Scan for the cell matching the given text and deliver its (x, y) coordinate at center. 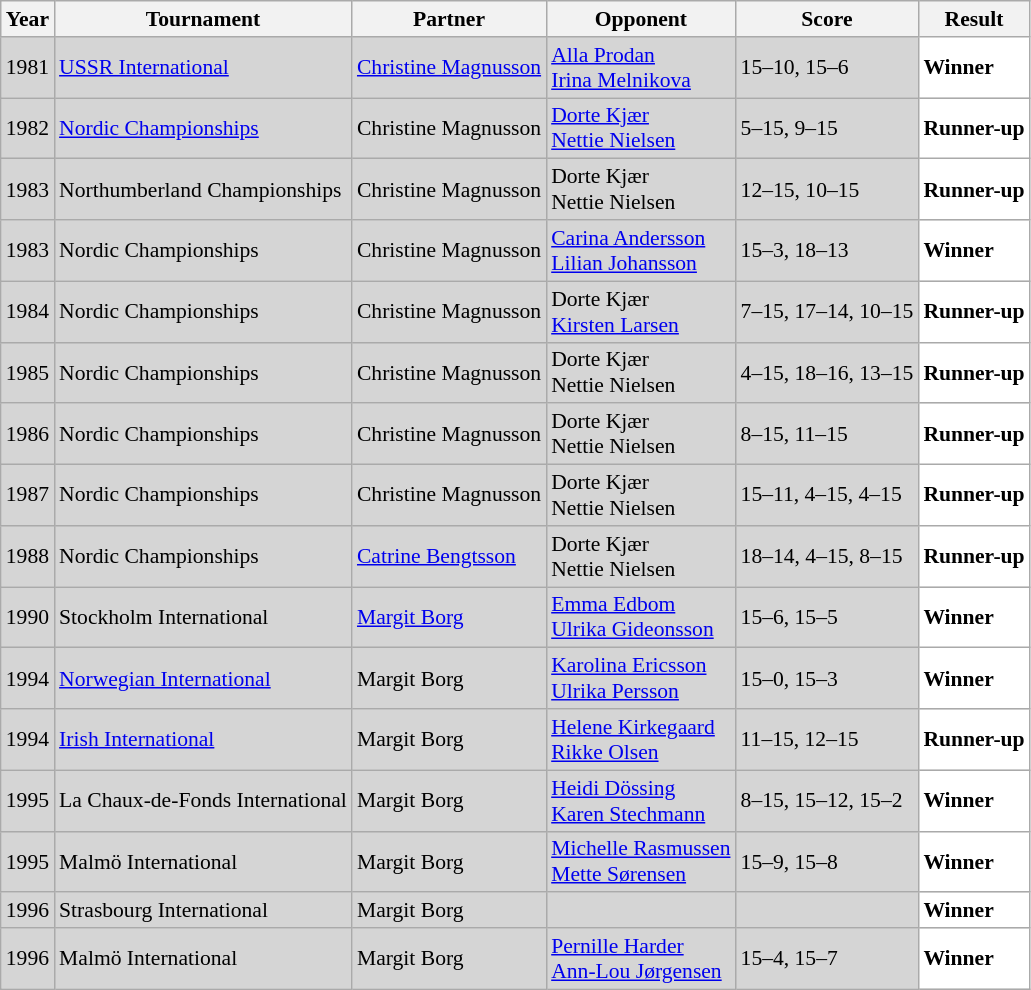
Tournament (203, 19)
7–15, 17–14, 10–15 (828, 312)
Pernille Harder Ann-Lou Jørgensen (640, 958)
Emma Edbom Ulrika Gideonsson (640, 618)
Helene Kirkegaard Rikke Olsen (640, 740)
15–11, 4–15, 4–15 (828, 496)
Michelle Rasmussen Mette Sørensen (640, 862)
Stockholm International (203, 618)
Score (828, 19)
1990 (28, 618)
1984 (28, 312)
1987 (28, 496)
15–6, 15–5 (828, 618)
15–0, 15–3 (828, 678)
Irish International (203, 740)
Alla Prodan Irina Melnikova (640, 68)
18–14, 4–15, 8–15 (828, 556)
Karolina Ericsson Ulrika Persson (640, 678)
1982 (28, 128)
1985 (28, 372)
8–15, 15–12, 15–2 (828, 800)
Norwegian International (203, 678)
8–15, 11–15 (828, 434)
11–15, 12–15 (828, 740)
1988 (28, 556)
Catrine Bengtsson (449, 556)
La Chaux-de-Fonds International (203, 800)
12–15, 10–15 (828, 190)
15–10, 15–6 (828, 68)
Northumberland Championships (203, 190)
Carina Andersson Lilian Johansson (640, 250)
15–9, 15–8 (828, 862)
Partner (449, 19)
5–15, 9–15 (828, 128)
Heidi Dössing Karen Stechmann (640, 800)
Opponent (640, 19)
1986 (28, 434)
1981 (28, 68)
Year (28, 19)
15–4, 15–7 (828, 958)
USSR International (203, 68)
Dorte Kjær Kirsten Larsen (640, 312)
4–15, 18–16, 13–15 (828, 372)
Result (974, 19)
Strasbourg International (203, 911)
15–3, 18–13 (828, 250)
